Pinpoint the cell where the given text exists, returning its [X, Y] midpoint coordinate. 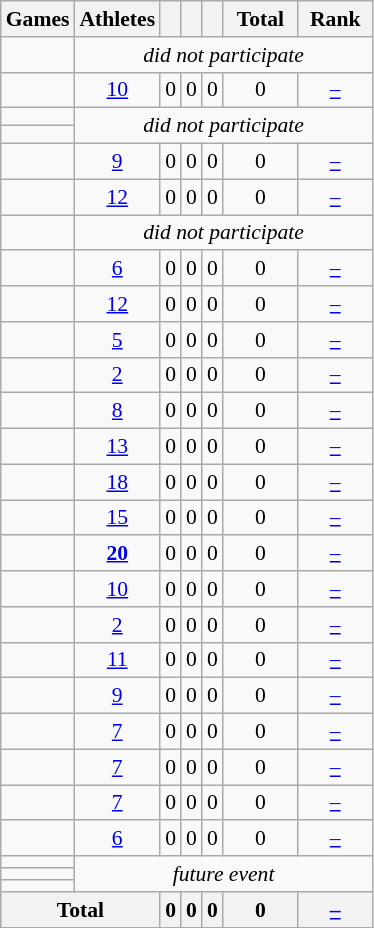
20 [117, 554]
11 [117, 660]
Athletes [117, 19]
5 [117, 340]
Rank [336, 19]
15 [117, 518]
Games [38, 19]
8 [117, 411]
13 [117, 447]
future event [223, 874]
18 [117, 482]
